Capture the cell that displays the provided text and extract its (X, Y) central coordinate. 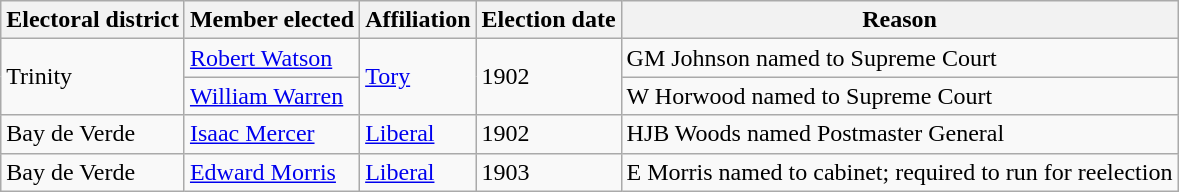
Reason (900, 20)
William Warren (272, 96)
Trinity (93, 77)
Electoral district (93, 20)
Robert Watson (272, 58)
Member elected (272, 20)
Isaac Mercer (272, 134)
E Morris named to cabinet; required to run for reelection (900, 172)
Election date (548, 20)
GM Johnson named to Supreme Court (900, 58)
Tory (418, 77)
HJB Woods named Postmaster General (900, 134)
Edward Morris (272, 172)
Affiliation (418, 20)
1903 (548, 172)
W Horwood named to Supreme Court (900, 96)
